Provide the [X, Y] coordinate of the cell's center where the given text is located.  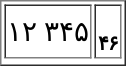
۱۲ ۳۴۵ [48, 31]
۴۶ [108, 31]
